Find where the given text appears and provide that cell's center as (X, Y) coordinate. 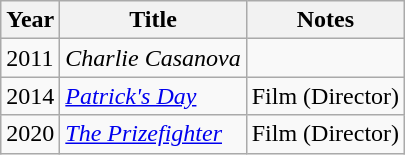
2020 (30, 134)
Notes (325, 20)
Patrick's Day (153, 96)
Title (153, 20)
2014 (30, 96)
Charlie Casanova (153, 58)
Year (30, 20)
2011 (30, 58)
The Prizefighter (153, 134)
